Find where the given text appears and provide that cell's center as (X, Y) coordinate. 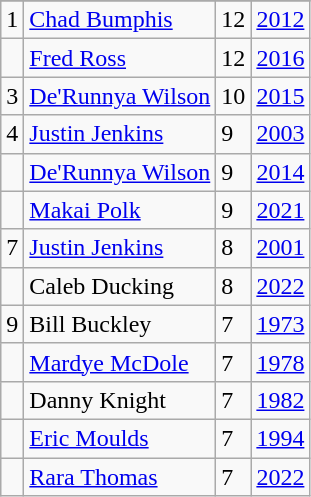
2001 (280, 248)
2014 (280, 172)
1 (12, 20)
2012 (280, 20)
Chad Bumphis (120, 20)
Makai Polk (120, 210)
Fred Ross (120, 58)
Eric Moulds (120, 438)
Caleb Ducking (120, 286)
Rara Thomas (120, 477)
1994 (280, 438)
2003 (280, 134)
1978 (280, 362)
1973 (280, 324)
4 (12, 134)
1982 (280, 400)
2015 (280, 96)
Bill Buckley (120, 324)
3 (12, 96)
Mardye McDole (120, 362)
2016 (280, 58)
Danny Knight (120, 400)
10 (234, 96)
2021 (280, 210)
